Determine the (X, Y) coordinate at the center of the cell enclosing the given text.  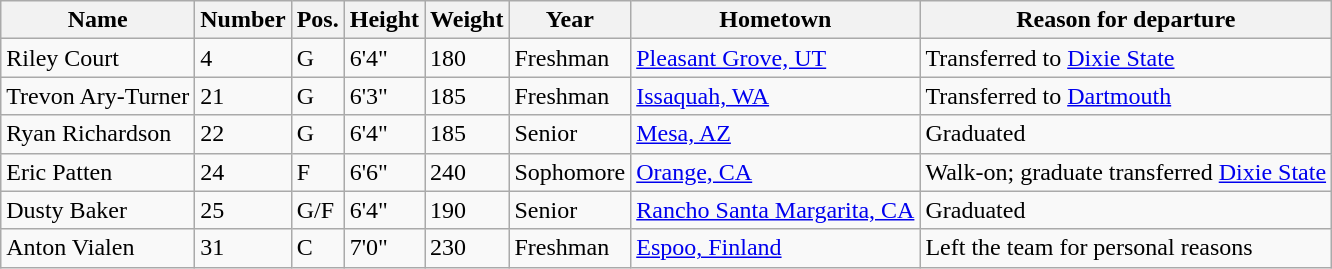
4 (243, 58)
Pos. (318, 20)
Sophomore (570, 172)
6'6" (384, 172)
25 (243, 210)
Transferred to Dartmouth (1126, 96)
Dusty Baker (98, 210)
Weight (467, 20)
Reason for departure (1126, 20)
Name (98, 20)
Riley Court (98, 58)
Transferred to Dixie State (1126, 58)
31 (243, 248)
22 (243, 134)
Trevon Ary-Turner (98, 96)
24 (243, 172)
Walk-on; graduate transferred Dixie State (1126, 172)
Year (570, 20)
180 (467, 58)
Espoo, Finland (776, 248)
Height (384, 20)
Hometown (776, 20)
Issaquah, WA (776, 96)
Mesa, AZ (776, 134)
Orange, CA (776, 172)
Ryan Richardson (98, 134)
21 (243, 96)
C (318, 248)
Anton Vialen (98, 248)
7'0" (384, 248)
Eric Patten (98, 172)
190 (467, 210)
F (318, 172)
230 (467, 248)
Left the team for personal reasons (1126, 248)
Rancho Santa Margarita, CA (776, 210)
6'3" (384, 96)
G/F (318, 210)
Pleasant Grove, UT (776, 58)
240 (467, 172)
Number (243, 20)
